Locate the cell with the specified text and output its [X, Y] center coordinate. 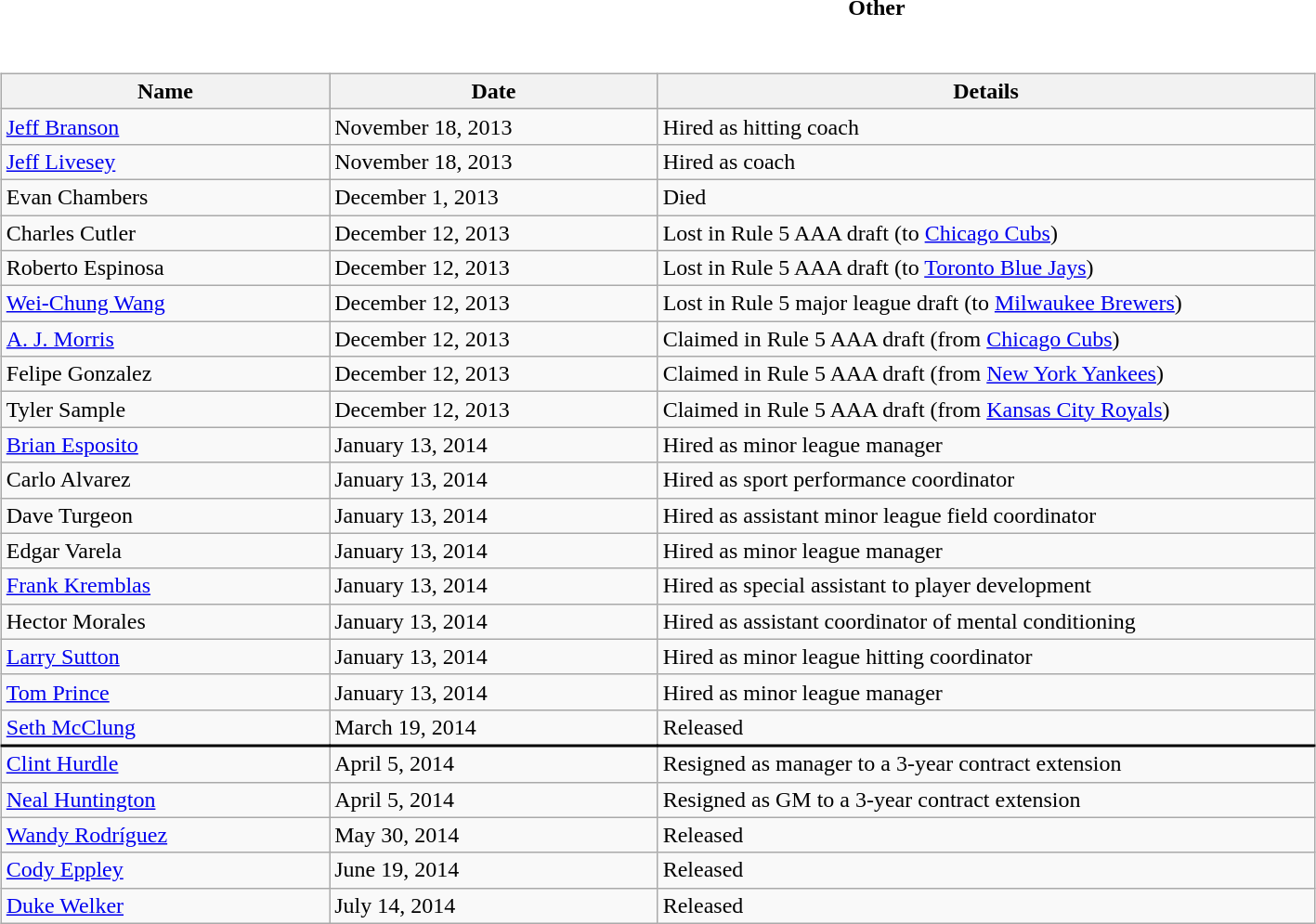
Lost in Rule 5 major league draft (to Milwaukee Brewers) [986, 304]
Tom Prince [165, 692]
June 19, 2014 [494, 870]
Edgar Varela [165, 551]
Roberto Espinosa [165, 268]
Jeff Branson [165, 126]
Clint Hurdle [165, 763]
Claimed in Rule 5 AAA draft (from Chicago Cubs) [986, 339]
Hired as special assistant to player development [986, 586]
Hired as coach [986, 162]
Claimed in Rule 5 AAA draft (from New York Yankees) [986, 374]
Larry Sutton [165, 657]
July 14, 2014 [494, 905]
Charles Cutler [165, 233]
Lost in Rule 5 AAA draft (to Toronto Blue Jays) [986, 268]
Jeff Livesey [165, 162]
Dave Turgeon [165, 515]
Claimed in Rule 5 AAA draft (from Kansas City Royals) [986, 410]
Date [494, 91]
December 1, 2013 [494, 197]
May 30, 2014 [494, 835]
Hired as minor league hitting coordinator [986, 657]
Hector Morales [165, 621]
Cody Eppley [165, 870]
Hired as assistant minor league field coordinator [986, 515]
Resigned as manager to a 3-year contract extension [986, 763]
Seth McClung [165, 728]
Name [165, 91]
Brian Esposito [165, 445]
Died [986, 197]
Duke Welker [165, 905]
Hired as assistant coordinator of mental conditioning [986, 621]
Wei-Chung Wang [165, 304]
Evan Chambers [165, 197]
Felipe Gonzalez [165, 374]
Neal Huntington [165, 800]
Hired as hitting coach [986, 126]
Lost in Rule 5 AAA draft (to Chicago Cubs) [986, 233]
Hired as sport performance coordinator [986, 480]
March 19, 2014 [494, 728]
Wandy Rodríguez [165, 835]
Frank Kremblas [165, 586]
Carlo Alvarez [165, 480]
Tyler Sample [165, 410]
Details [986, 91]
A. J. Morris [165, 339]
Resigned as GM to a 3-year contract extension [986, 800]
